Pinpoint the cell where the given text exists, returning its [X, Y] midpoint coordinate. 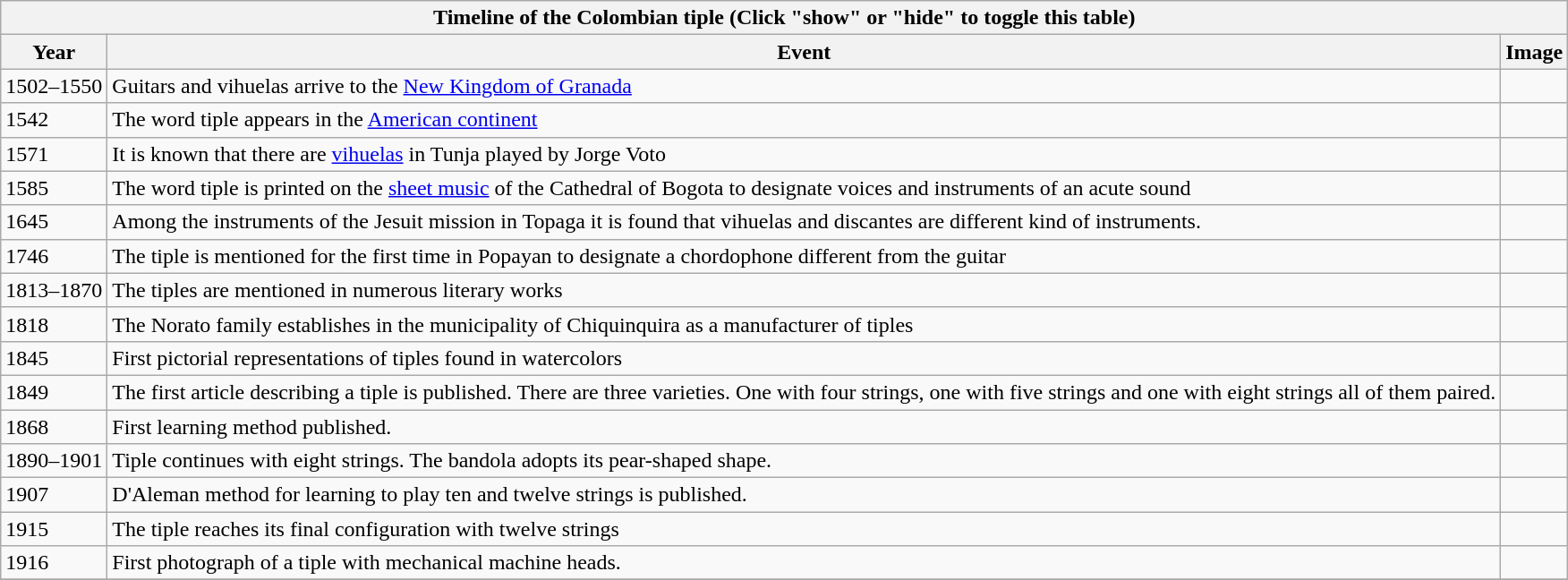
1502–1550 [54, 86]
Tiple continues with eight strings. The bandola adopts its pear-shaped shape. [804, 461]
Event [804, 52]
The word tiple is printed on the sheet music of the Cathedral of Bogota to designate voices and instruments of an acute sound [804, 188]
1890–1901 [54, 461]
Guitars and vihuelas arrive to the New Kingdom of Granada [804, 86]
1868 [54, 427]
First photograph of a tiple with mechanical machine heads. [804, 563]
1907 [54, 495]
1818 [54, 324]
Among the instruments of the Jesuit mission in Topaga it is found that vihuelas and discantes are different kind of instruments. [804, 222]
The word tiple appears in the American continent [804, 120]
Image [1534, 52]
First pictorial representations of tiples found in watercolors [804, 358]
The tiples are mentioned in numerous literary works [804, 290]
1915 [54, 529]
The Norato family establishes in the municipality of Chiquinquira as a manufacturer of tiples [804, 324]
1645 [54, 222]
1571 [54, 154]
First learning method published. [804, 427]
It is known that there are vihuelas in Tunja played by Jorge Voto [804, 154]
1813–1870 [54, 290]
D'Aleman method for learning to play ten and twelve strings is published. [804, 495]
1542 [54, 120]
1849 [54, 392]
1746 [54, 256]
The tiple reaches its final configuration with twelve strings [804, 529]
Timeline of the Colombian tiple (Click "show" or "hide" to toggle this table) [784, 18]
1585 [54, 188]
1916 [54, 563]
The tiple is mentioned for the first time in Popayan to designate a chordophone different from the guitar [804, 256]
Year [54, 52]
1845 [54, 358]
